For the text-containing cell, return its midpoint in [x, y] coordinate format. 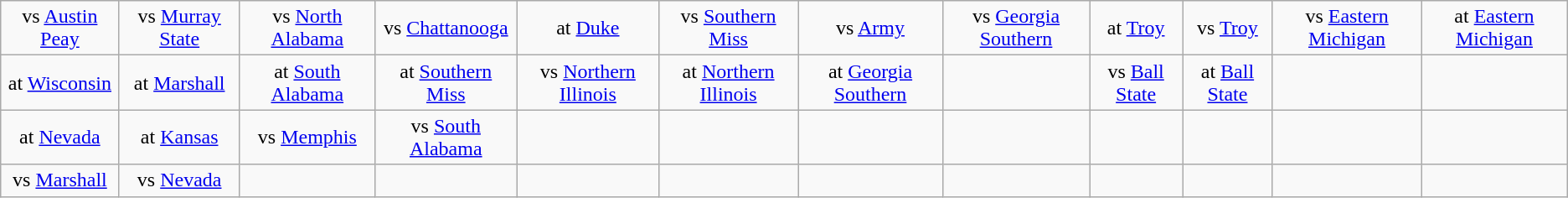
at Ball State [1228, 82]
vs Southern Miss [728, 29]
at Georgia Southern [871, 82]
vs Army [871, 29]
vs Northern Illinois [588, 82]
vs North Alabama [307, 29]
vs Georgia Southern [1015, 29]
vs Troy [1228, 29]
at Northern Illinois [728, 82]
vs Memphis [307, 138]
vs Chattanooga [446, 29]
at Nevada [60, 138]
at Wisconsin [60, 82]
at Duke [588, 29]
at Marshall [179, 82]
vs Austin Peay [60, 29]
at Troy [1136, 29]
vs Nevada [179, 180]
vs Eastern Michigan [1347, 29]
vs Marshall [60, 180]
at Eastern Michigan [1494, 29]
at South Alabama [307, 82]
vs Murray State [179, 29]
at Kansas [179, 138]
at Southern Miss [446, 82]
vs Ball State [1136, 82]
vs South Alabama [446, 138]
